For the text-containing cell, return its midpoint in (x, y) coordinate format. 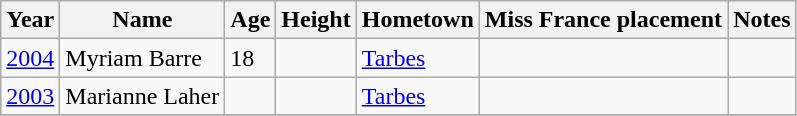
Name (142, 20)
Marianne Laher (142, 96)
18 (250, 58)
Myriam Barre (142, 58)
Age (250, 20)
2004 (30, 58)
Notes (762, 20)
Height (316, 20)
Miss France placement (603, 20)
Hometown (418, 20)
Year (30, 20)
2003 (30, 96)
